Provide the (X, Y) coordinate of the cell's center where the given text is located.  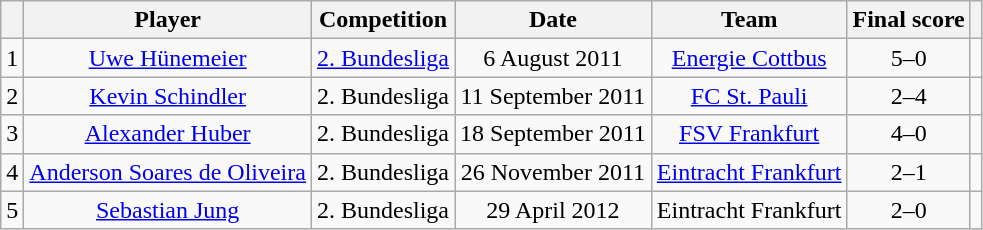
4–0 (908, 134)
Anderson Soares de Oliveira (168, 172)
FSV Frankfurt (749, 134)
2 (12, 96)
Final score (908, 20)
2–4 (908, 96)
6 August 2011 (554, 58)
3 (12, 134)
Competition (382, 20)
Uwe Hünemeier (168, 58)
Kevin Schindler (168, 96)
5–0 (908, 58)
2–1 (908, 172)
Team (749, 20)
Energie Cottbus (749, 58)
Player (168, 20)
Date (554, 20)
11 September 2011 (554, 96)
FC St. Pauli (749, 96)
5 (12, 210)
26 November 2011 (554, 172)
4 (12, 172)
Sebastian Jung (168, 210)
29 April 2012 (554, 210)
18 September 2011 (554, 134)
1 (12, 58)
2–0 (908, 210)
Alexander Huber (168, 134)
